Provide the (x, y) coordinate of the cell's center where the given text is located.  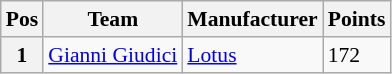
1 (22, 55)
Points (357, 19)
Manufacturer (252, 19)
Pos (22, 19)
Lotus (252, 55)
172 (357, 55)
Team (112, 19)
Gianni Giudici (112, 55)
